Output the (X, Y) coordinate of the center of the cell containing the given text.  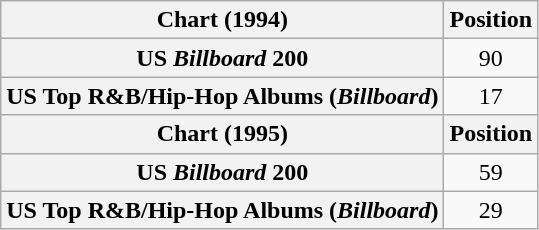
17 (491, 96)
59 (491, 172)
Chart (1995) (222, 134)
90 (491, 58)
29 (491, 210)
Chart (1994) (222, 20)
